Extract the (X, Y) coordinate from the center of the cell holding the provided text.  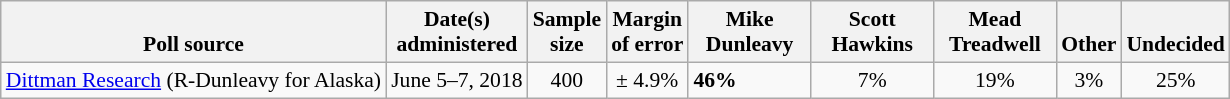
June 5–7, 2018 (456, 80)
25% (1175, 80)
Samplesize (567, 32)
7% (872, 80)
Other (1088, 32)
ScottHawkins (872, 32)
MikeDunleavy (750, 32)
MeadTreadwell (996, 32)
19% (996, 80)
Date(s)administered (456, 32)
Undecided (1175, 32)
46% (750, 80)
3% (1088, 80)
± 4.9% (647, 80)
400 (567, 80)
Marginof error (647, 32)
Poll source (194, 32)
Dittman Research (R-Dunleavy for Alaska) (194, 80)
